Detect which cell encompasses the target text, then output its (X, Y) center coordinate. 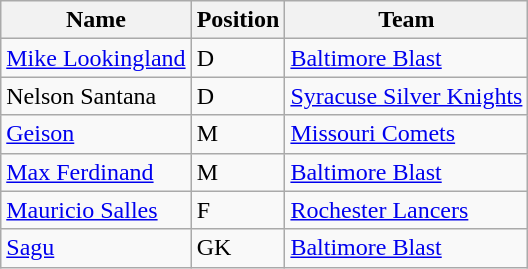
Syracuse Silver Knights (406, 96)
F (238, 210)
Position (238, 20)
Team (406, 20)
Rochester Lancers (406, 210)
Name (96, 20)
GK (238, 248)
Geison (96, 134)
Mike Lookingland (96, 58)
Nelson Santana (96, 96)
Mauricio Salles (96, 210)
Max Ferdinand (96, 172)
Missouri Comets (406, 134)
Sagu (96, 248)
